Detect which cell encompasses the target text, then output its [x, y] center coordinate. 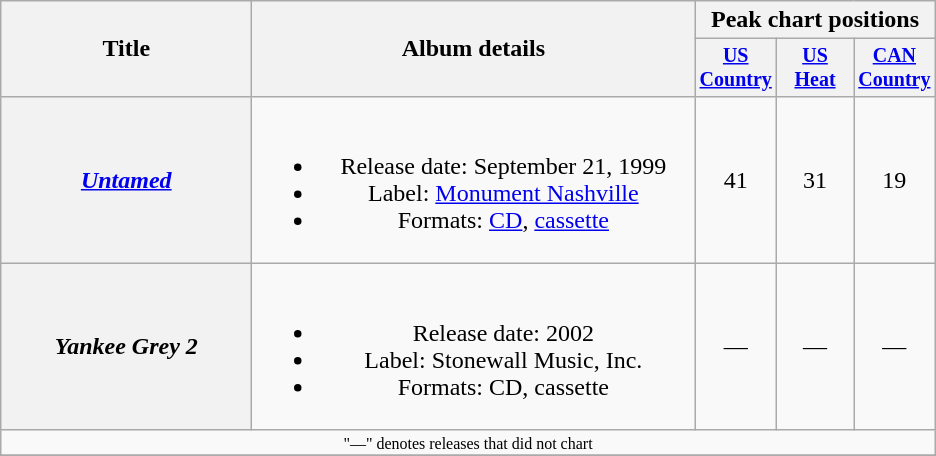
Yankee Grey 2 [126, 346]
Release date: 2002Label: Stonewall Music, Inc.Formats: CD, cassette [474, 346]
US Country [736, 68]
"—" denotes releases that did not chart [468, 442]
31 [816, 180]
CAN Country [895, 68]
Peak chart positions [815, 20]
19 [895, 180]
Title [126, 49]
41 [736, 180]
Untamed [126, 180]
USHeat [816, 68]
Release date: September 21, 1999Label: Monument NashvilleFormats: CD, cassette [474, 180]
Album details [474, 49]
